For the text-containing cell, return its midpoint in (X, Y) coordinate format. 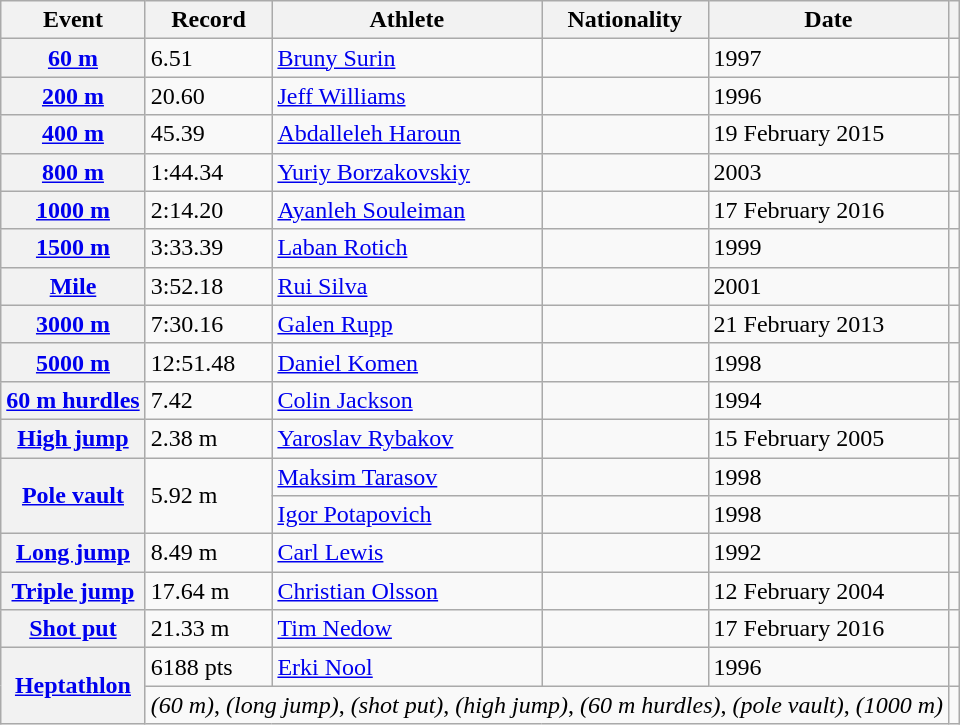
Galen Rupp (407, 324)
Shot put (73, 629)
21 February 2013 (828, 324)
60 m hurdles (73, 400)
Erki Nool (407, 667)
Colin Jackson (407, 400)
2001 (828, 286)
Rui Silva (407, 286)
Bruny Surin (407, 58)
1999 (828, 248)
Pole vault (73, 496)
Event (73, 20)
400 m (73, 134)
Triple jump (73, 591)
2:14.20 (208, 210)
3:33.39 (208, 248)
1:44.34 (208, 172)
3:52.18 (208, 286)
1000 m (73, 210)
Jeff Williams (407, 96)
Igor Potapovich (407, 515)
3000 m (73, 324)
High jump (73, 438)
Record (208, 20)
20.60 (208, 96)
5.92 m (208, 496)
Tim Nedow (407, 629)
12:51.48 (208, 362)
200 m (73, 96)
Date (828, 20)
6.51 (208, 58)
Yuriy Borzakovskiy (407, 172)
1500 m (73, 248)
12 February 2004 (828, 591)
17.64 m (208, 591)
45.39 (208, 134)
Mile (73, 286)
1997 (828, 58)
Laban Rotich (407, 248)
Maksim Tarasov (407, 477)
19 February 2015 (828, 134)
Nationality (625, 20)
Carl Lewis (407, 553)
21.33 m (208, 629)
800 m (73, 172)
2003 (828, 172)
2.38 m (208, 438)
Yaroslav Rybakov (407, 438)
Abdalleleh Haroun (407, 134)
6188 pts (208, 667)
Ayanleh Souleiman (407, 210)
7:30.16 (208, 324)
Christian Olsson (407, 591)
1992 (828, 553)
8.49 m (208, 553)
Long jump (73, 553)
Heptathlon (73, 686)
Athlete (407, 20)
7.42 (208, 400)
60 m (73, 58)
(60 m), (long jump), (shot put), (high jump), (60 m hurdles), (pole vault), (1000 m) (546, 705)
1994 (828, 400)
15 February 2005 (828, 438)
Daniel Komen (407, 362)
5000 m (73, 362)
